For the text-containing cell, return its midpoint in [x, y] coordinate format. 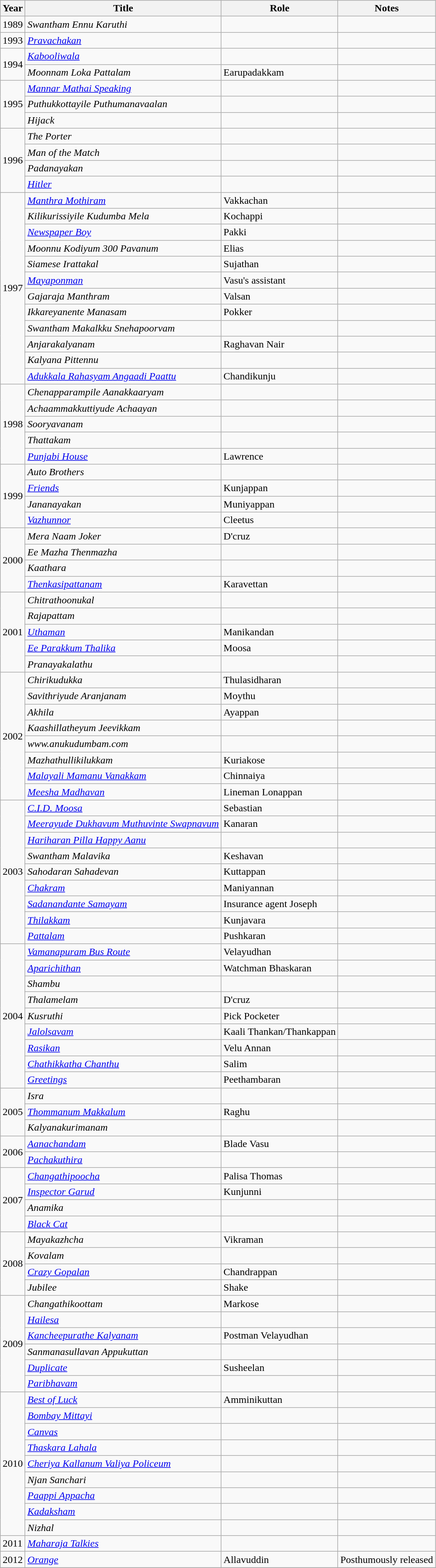
Inspector Garud [123, 1192]
Aparichithan [123, 968]
Moonnam Loka Pattalam [123, 72]
Thommanum Makkalum [123, 1112]
Kuriakose [280, 760]
Vamanapuram Bus Route [123, 952]
Sanmanasullavan Appukuttan [123, 1352]
1994 [13, 64]
Kaashillatheyum Jeevikkam [123, 728]
Blade Vasu [280, 1144]
Mazhathullikilukkam [123, 760]
1997 [13, 288]
Lineman Lonappan [280, 792]
Siamese Irattakal [123, 264]
Sebastian [280, 808]
Orange [123, 1560]
The Porter [123, 136]
Allavuddin [280, 1560]
Newspaper Boy [123, 232]
Sujathan [280, 264]
Moonnu Kodiyum 300 Pavanum [123, 248]
Changathikoottam [123, 1304]
Mayaponman [123, 280]
Thulasidharan [280, 680]
Kunjavara [280, 920]
Kilikurissiyile Kudumba Mela [123, 216]
Raghu [280, 1112]
Thilakkam [123, 920]
Jubilee [123, 1288]
Thattakam [123, 440]
C.I.D. Moosa [123, 808]
Kaathara [123, 568]
Palisa Thomas [280, 1176]
Manthra Mothiram [123, 200]
Rajapattam [123, 616]
Ikkareyanente Manasam [123, 312]
Best of Luck [123, 1400]
Pokker [280, 312]
Malayali Mamanu Vanakkam [123, 776]
Karavettan [280, 584]
Gajaraja Manthram [123, 296]
Ayappan [280, 712]
Markose [280, 1304]
Notes [387, 8]
Shake [280, 1288]
2007 [13, 1200]
Kadaksham [123, 1512]
www.anukudumbam.com [123, 744]
2011 [13, 1544]
Lawrence [280, 456]
Susheelan [280, 1368]
Pranayakalathu [123, 664]
Auto Brothers [123, 472]
Changathipoocha [123, 1176]
Year [13, 8]
Kunjunni [280, 1192]
Paappi Appacha [123, 1496]
Pakki [280, 232]
Sahodaran Sahadevan [123, 872]
Kabooliwala [123, 56]
Valsan [280, 296]
Pick Pocketer [280, 1016]
Mera Naam Joker [123, 536]
Earupadakkam [280, 72]
2001 [13, 632]
Maniyannan [280, 888]
Maharaja Talkies [123, 1544]
Nizhal [123, 1528]
1989 [13, 24]
Hailesa [123, 1320]
Adukkala Rahasyam Angaadi Paattu [123, 376]
Kovalam [123, 1256]
Bombay Mittayi [123, 1415]
Moosa [280, 648]
Man of the Match [123, 152]
Kunjappan [280, 488]
Thenkasipattanam [123, 584]
Chakram [123, 888]
Padanayakan [123, 168]
Moythu [280, 696]
Sadanandante Samayam [123, 904]
Velayudhan [280, 952]
Black Cat [123, 1224]
Vakkachan [280, 200]
Puthukkottayile Puthumanavaalan [123, 104]
Keshavan [280, 856]
Greetings [123, 1080]
Meerayude Dukhavum Muthuvinte Swapnavum [123, 824]
Posthumously released [387, 1560]
1998 [13, 424]
Vazhunnor [123, 520]
Kancheepurathe Kalyanam [123, 1336]
Postman Velayudhan [280, 1336]
Amminikuttan [280, 1400]
Chitrathoonukal [123, 600]
Rasikan [123, 1048]
Pattalam [123, 936]
Ee Mazha Thenmazha [123, 552]
Jananayakan [123, 504]
2000 [13, 560]
Pachakuthira [123, 1160]
Manikandan [280, 632]
Friends [123, 488]
Kanaran [280, 824]
2010 [13, 1464]
Thalamelam [123, 1000]
Shambu [123, 984]
Akhila [123, 712]
Insurance agent Joseph [280, 904]
Elias [280, 248]
Thaskara Lahala [123, 1447]
2002 [13, 736]
2009 [13, 1344]
2004 [13, 1016]
Cheriya Kallanum Valiya Policeum [123, 1463]
Kaali Thankan/Thankappan [280, 1032]
Kalyanakurimanam [123, 1128]
Pravachakan [123, 40]
Savithriyude Aranjanam [123, 696]
Aanachandam [123, 1144]
Kochappi [280, 216]
Ee Parakkum Thalika [123, 648]
Title [123, 8]
Salim [280, 1064]
Kuttappan [280, 872]
Chinnaiya [280, 776]
Swantham Malavika [123, 856]
Cleetus [280, 520]
Jalolsavam [123, 1032]
Mayakazhcha [123, 1240]
Anamika [123, 1208]
1999 [13, 496]
Sooryavanam [123, 424]
Anjarakalyanam [123, 344]
Hitler [123, 184]
Kalyana Pittennu [123, 360]
Uthaman [123, 632]
Hijack [123, 120]
Vikraman [280, 1240]
Hariharan Pilla Happy Aanu [123, 840]
Paribhavam [123, 1384]
Chathikkatha Chanthu [123, 1064]
1993 [13, 40]
1995 [13, 104]
Swantham Ennu Karuthi [123, 24]
Chandikunju [280, 376]
Chirikudukka [123, 680]
2008 [13, 1264]
Duplicate [123, 1368]
Meesha Madhavan [123, 792]
Canvas [123, 1431]
2005 [13, 1112]
Swantham Makalkku Snehapoorvam [123, 328]
Raghavan Nair [280, 344]
Isra [123, 1096]
Vasu's assistant [280, 280]
2003 [13, 872]
Mannar Mathai Speaking [123, 88]
Watchman Bhaskaran [280, 968]
Punjabi House [123, 456]
Muniyappan [280, 504]
Njan Sanchari [123, 1479]
Crazy Gopalan [123, 1272]
2012 [13, 1560]
1996 [13, 160]
Chandrappan [280, 1272]
Velu Annan [280, 1048]
Kusruthi [123, 1016]
2006 [13, 1152]
Role [280, 8]
Chenapparampile Aanakkaaryam [123, 392]
Pushkaran [280, 936]
Peethambaran [280, 1080]
Achaammakkuttiyude Achaayan [123, 408]
